Output the [x, y] coordinate of the center of the cell containing the given text.  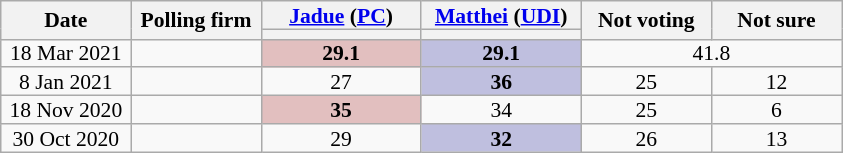
Matthei (UDI) [501, 15]
Not voting [646, 20]
32 [501, 138]
41.8 [711, 53]
30 Oct 2020 [66, 138]
12 [776, 82]
Date [66, 20]
Jadue (PC) [341, 15]
34 [501, 110]
26 [646, 138]
8 Jan 2021 [66, 82]
29 [341, 138]
36 [501, 82]
Polling firm [196, 20]
Not sure [776, 20]
27 [341, 82]
13 [776, 138]
6 [776, 110]
35 [341, 110]
18 Mar 2021 [66, 53]
18 Nov 2020 [66, 110]
